Pinpoint the cell where the given text exists, returning its [x, y] midpoint coordinate. 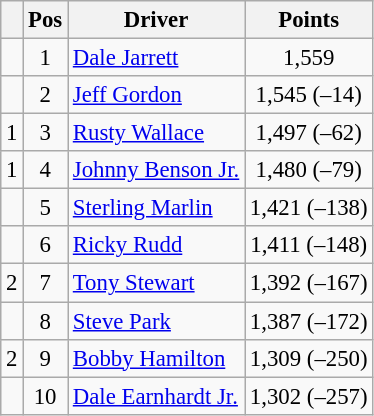
1,387 (–172) [309, 321]
8 [46, 321]
10 [46, 396]
Points [309, 20]
1,302 (–257) [309, 396]
Rusty Wallace [156, 133]
Dale Earnhardt Jr. [156, 396]
1,497 (–62) [309, 133]
Johnny Benson Jr. [156, 170]
5 [46, 208]
Sterling Marlin [156, 208]
Tony Stewart [156, 283]
Pos [46, 20]
6 [46, 245]
Ricky Rudd [156, 245]
7 [46, 283]
Steve Park [156, 321]
1,411 (–148) [309, 245]
1,421 (–138) [309, 208]
1,545 (–14) [309, 95]
4 [46, 170]
9 [46, 358]
1,392 (–167) [309, 283]
Jeff Gordon [156, 95]
1,559 [309, 58]
3 [46, 133]
Bobby Hamilton [156, 358]
1,309 (–250) [309, 358]
Driver [156, 20]
1,480 (–79) [309, 170]
Dale Jarrett [156, 58]
